Capture the cell that displays the provided text and extract its (X, Y) central coordinate. 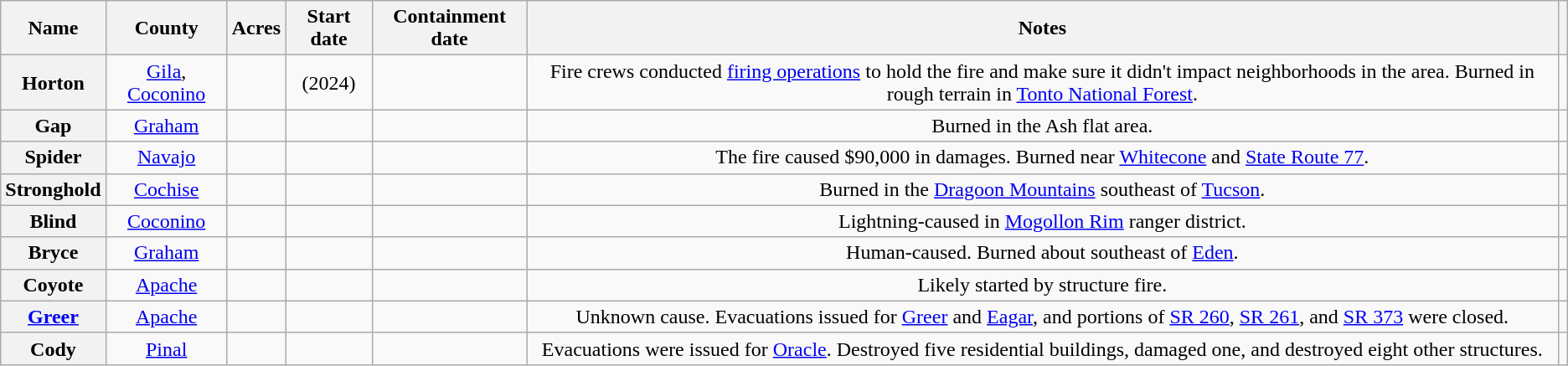
Name (54, 28)
Cody (54, 348)
The fire caused $90,000 in damages. Burned near Whitecone and State Route 77. (1043, 157)
Containment date (450, 28)
Stronghold (54, 189)
Unknown cause. Evacuations issued for Greer and Eagar, and portions of SR 260, SR 261, and SR 373 were closed. (1043, 317)
Likely started by structure fire. (1043, 285)
Coconino (166, 221)
Gila, Coconino (166, 82)
Coyote (54, 285)
Greer (54, 317)
Evacuations were issued for Oracle. Destroyed five residential buildings, damaged one, and destroyed eight other structures. (1043, 348)
Lightning-caused in Mogollon Rim ranger district. (1043, 221)
County (166, 28)
Gap (54, 126)
Navajo (166, 157)
(2024) (328, 82)
Blind (54, 221)
Pinal (166, 348)
Horton (54, 82)
Notes (1043, 28)
Burned in the Dragoon Mountains southeast of Tucson. (1043, 189)
Spider (54, 157)
Acres (256, 28)
Start date (328, 28)
Human-caused. Burned about southeast of Eden. (1043, 253)
Cochise (166, 189)
Bryce (54, 253)
Burned in the Ash flat area. (1043, 126)
